Locate the cell with the specified text and output its (X, Y) center coordinate. 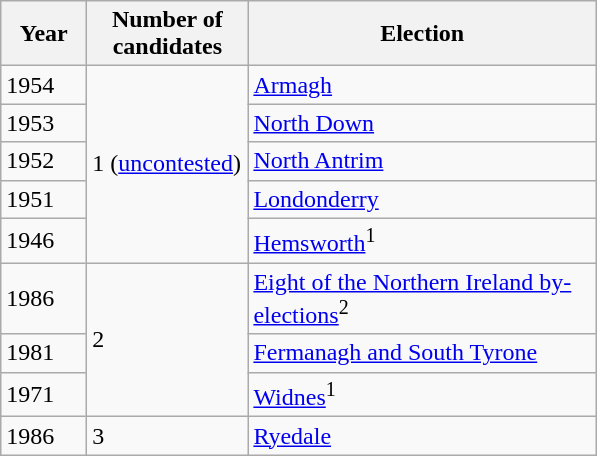
1953 (44, 123)
Londonderry (422, 199)
1954 (44, 85)
Year (44, 34)
Armagh (422, 85)
Ryedale (422, 436)
1981 (44, 353)
1952 (44, 161)
Hemsworth1 (422, 240)
1 (uncontested) (168, 164)
1971 (44, 394)
Fermanagh and South Tyrone (422, 353)
Widnes1 (422, 394)
North Down (422, 123)
Number of candidates (168, 34)
Eight of the Northern Ireland by-elections2 (422, 299)
3 (168, 436)
Election (422, 34)
2 (168, 340)
1946 (44, 240)
North Antrim (422, 161)
1951 (44, 199)
